Extract the [X, Y] coordinate from the center of the cell holding the provided text.  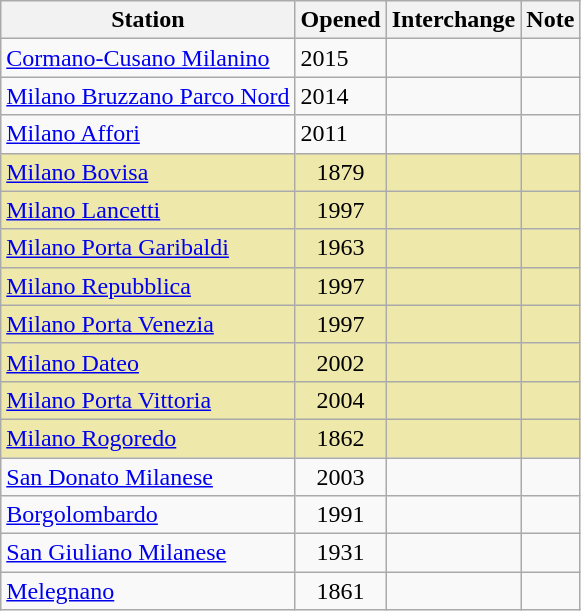
Interchange [454, 20]
Melegnano [148, 591]
San Donato Milanese [148, 477]
Milano Lancetti [148, 210]
1991 [340, 515]
Cormano-Cusano Milanino [148, 58]
2015 [340, 58]
Opened [340, 20]
2002 [340, 362]
1862 [340, 438]
Milano Dateo [148, 362]
Milano Affori [148, 134]
1931 [340, 553]
2004 [340, 400]
1861 [340, 591]
Milano Porta Garibaldi [148, 248]
Milano Bruzzano Parco Nord [148, 96]
1963 [340, 248]
Milano Porta Vittoria [148, 400]
Station [148, 20]
2011 [340, 134]
Milano Porta Venezia [148, 324]
1879 [340, 172]
Milano Rogoredo [148, 438]
2003 [340, 477]
2014 [340, 96]
San Giuliano Milanese [148, 553]
Note [550, 20]
Milano Repubblica [148, 286]
Borgolombardo [148, 515]
Milano Bovisa [148, 172]
